From the cell containing the given text, extract its center point as (x, y) coordinate. 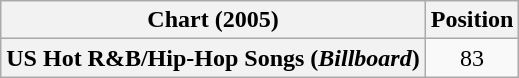
Chart (2005) (213, 20)
Position (472, 20)
US Hot R&B/Hip-Hop Songs (Billboard) (213, 58)
83 (472, 58)
